Output the (x, y) coordinate of the center of the cell containing the given text.  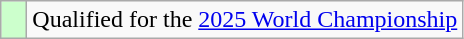
Qualified for the 2025 World Championship (245, 20)
